Scan for the cell matching the given text and deliver its (x, y) coordinate at center. 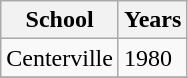
Years (152, 20)
1980 (152, 58)
School (60, 20)
Centerville (60, 58)
